Return the [X, Y] coordinate for the center point of the cell that contains the specified text.  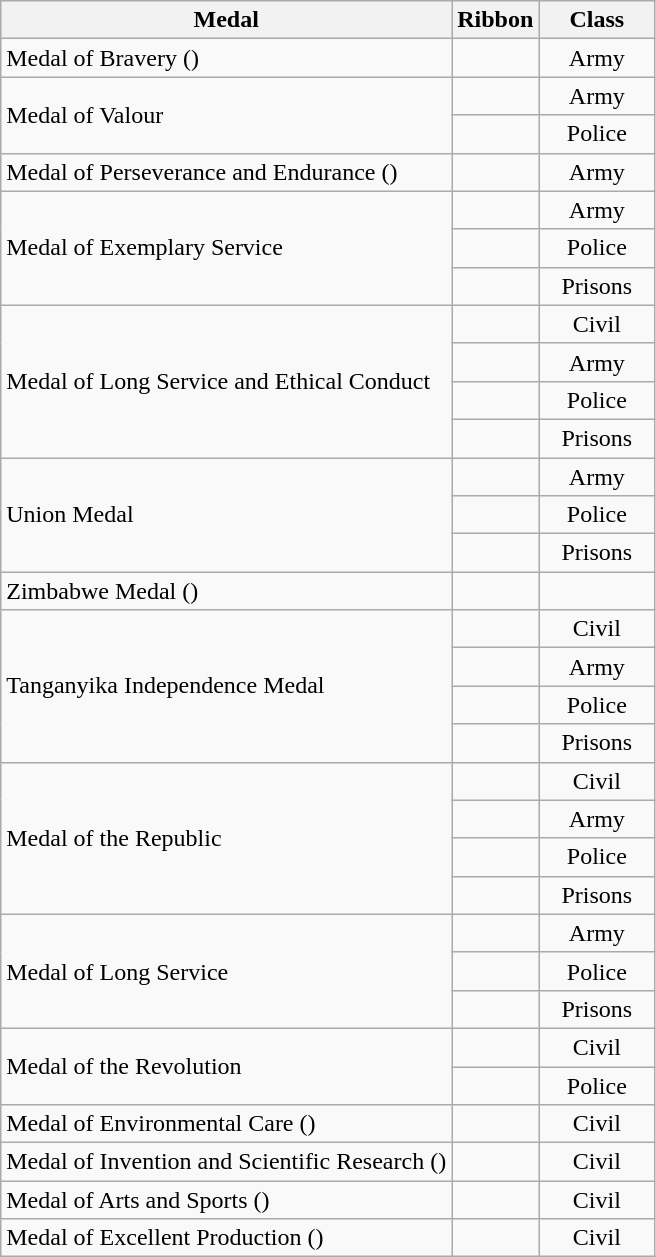
Zimbabwe Medal () [226, 591]
Medal of the Republic [226, 838]
Medal of Valour [226, 115]
Ribbon [496, 20]
Tanganyika Independence Medal [226, 686]
Medal of Perseverance and Endurance () [226, 172]
Medal of Environmental Care () [226, 1124]
Medal of Long Service and Ethical Conduct [226, 381]
Medal of Long Service [226, 971]
Medal of the Revolution [226, 1066]
Medal [226, 20]
Class [597, 20]
Medal of Excellent Production () [226, 1238]
Union Medal [226, 515]
Medal of Arts and Sports () [226, 1200]
Medal of Invention and Scientific Research () [226, 1162]
Medal of Bravery () [226, 58]
Medal of Exemplary Service [226, 248]
